Locate the cell with the specified text and output its [X, Y] center coordinate. 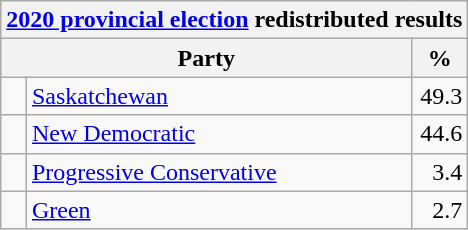
49.3 [440, 96]
3.4 [440, 172]
% [440, 58]
Progressive Conservative [218, 172]
New Democratic [218, 134]
Saskatchewan [218, 96]
44.6 [440, 134]
2.7 [440, 210]
Green [218, 210]
2020 provincial election redistributed results [234, 20]
Party [206, 58]
